Extract the [X, Y] coordinate from the center of the cell holding the provided text.  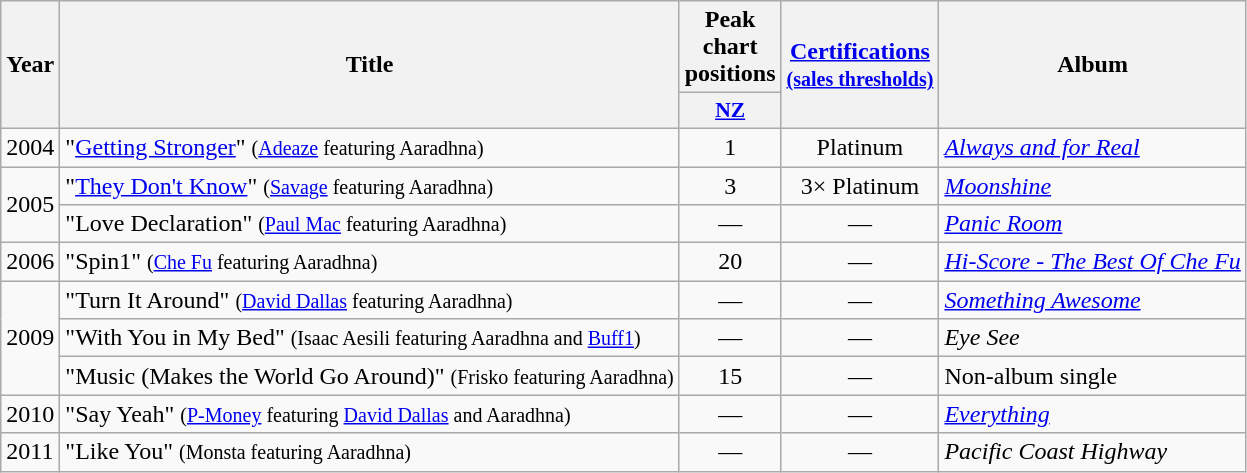
NZ [730, 111]
3× Platinum [860, 185]
15 [730, 376]
Panic Room [1092, 224]
2011 [30, 452]
Pacific Coast Highway [1092, 452]
Something Awesome [1092, 300]
"Like You" (Monsta featuring Aaradhna) [370, 452]
"They Don't Know" (Savage featuring Aaradhna) [370, 185]
Non-album single [1092, 376]
Eye See [1092, 338]
Everything [1092, 414]
"Getting Stronger" (Adeaze featuring Aaradhna) [370, 147]
"Music (Makes the World Go Around)" (Frisko featuring Aaradhna) [370, 376]
"Say Yeah" (P-Money featuring David Dallas and Aaradhna) [370, 414]
20 [730, 262]
"Spin1" (Che Fu featuring Aaradhna) [370, 262]
Album [1092, 65]
"Turn It Around" (David Dallas featuring Aaradhna) [370, 300]
2004 [30, 147]
Title [370, 65]
Year [30, 65]
1 [730, 147]
Peak chart positions [730, 47]
2005 [30, 204]
Always and for Real [1092, 147]
Moonshine [1092, 185]
3 [730, 185]
Hi-Score - The Best Of Che Fu [1092, 262]
"Love Declaration" (Paul Mac featuring Aaradhna) [370, 224]
2010 [30, 414]
Platinum [860, 147]
2006 [30, 262]
2009 [30, 338]
Certifications(sales thresholds) [860, 65]
"With You in My Bed" (Isaac Aesili featuring Aaradhna and Buff1) [370, 338]
